Identify which cell holds the provided text, then report its (x, y) central coordinate. 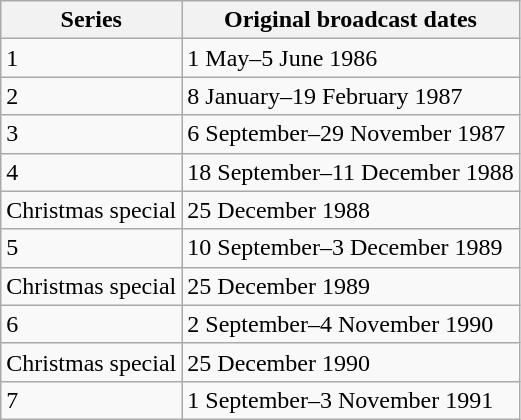
8 January–19 February 1987 (350, 96)
1 (92, 58)
4 (92, 172)
25 December 1988 (350, 210)
25 December 1989 (350, 286)
18 September–11 December 1988 (350, 172)
6 September–29 November 1987 (350, 134)
10 September–3 December 1989 (350, 248)
25 December 1990 (350, 362)
7 (92, 400)
6 (92, 324)
3 (92, 134)
2 September–4 November 1990 (350, 324)
1 September–3 November 1991 (350, 400)
2 (92, 96)
Series (92, 20)
Original broadcast dates (350, 20)
5 (92, 248)
1 May–5 June 1986 (350, 58)
